Output the (x, y) coordinate of the center of the cell containing the given text.  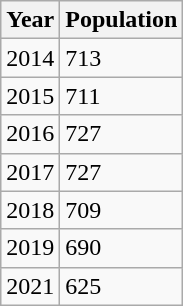
2019 (30, 248)
625 (122, 286)
2018 (30, 210)
709 (122, 210)
2021 (30, 286)
2015 (30, 96)
713 (122, 58)
Year (30, 20)
690 (122, 248)
2016 (30, 134)
Population (122, 20)
711 (122, 96)
2014 (30, 58)
2017 (30, 172)
